Output the [X, Y] coordinate of the center of the cell containing the given text.  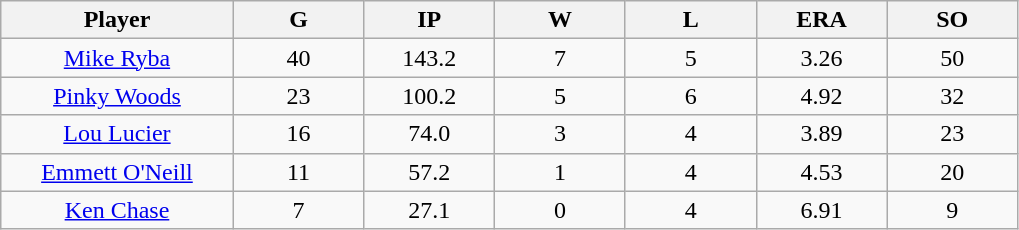
Pinky Woods [117, 96]
Mike Ryba [117, 58]
1 [560, 172]
ERA [822, 20]
6 [690, 96]
100.2 [430, 96]
3.89 [822, 134]
Emmett O'Neill [117, 172]
74.0 [430, 134]
6.91 [822, 210]
40 [298, 58]
IP [430, 20]
3 [560, 134]
G [298, 20]
57.2 [430, 172]
3.26 [822, 58]
SO [952, 20]
50 [952, 58]
0 [560, 210]
32 [952, 96]
20 [952, 172]
9 [952, 210]
27.1 [430, 210]
L [690, 20]
143.2 [430, 58]
16 [298, 134]
Lou Lucier [117, 134]
4.53 [822, 172]
11 [298, 172]
Player [117, 20]
4.92 [822, 96]
Ken Chase [117, 210]
W [560, 20]
